Output the [x, y] coordinate of the center of the cell containing the given text.  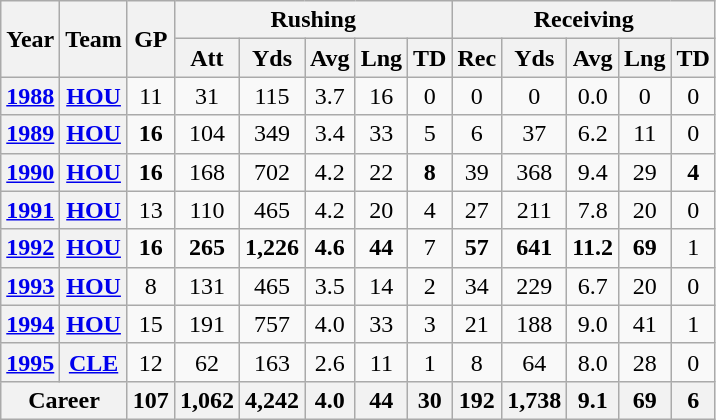
1991 [30, 210]
21 [477, 324]
11.2 [593, 248]
702 [272, 172]
368 [534, 172]
31 [206, 96]
Rec [477, 58]
13 [150, 210]
8.0 [593, 362]
163 [272, 362]
14 [381, 286]
28 [645, 362]
1994 [30, 324]
1,738 [534, 400]
4,242 [272, 400]
1989 [30, 134]
27 [477, 210]
41 [645, 324]
107 [150, 400]
37 [534, 134]
22 [381, 172]
1995 [30, 362]
64 [534, 362]
Team [94, 39]
15 [150, 324]
191 [206, 324]
192 [477, 400]
211 [534, 210]
3.4 [330, 134]
12 [150, 362]
9.0 [593, 324]
1988 [30, 96]
131 [206, 286]
9.4 [593, 172]
1992 [30, 248]
229 [534, 286]
168 [206, 172]
3.5 [330, 286]
0.0 [593, 96]
1,226 [272, 248]
188 [534, 324]
Receiving [584, 20]
62 [206, 362]
115 [272, 96]
4.6 [330, 248]
Career [64, 400]
3 [430, 324]
GP [150, 39]
5 [430, 134]
104 [206, 134]
7 [430, 248]
2.6 [330, 362]
265 [206, 248]
29 [645, 172]
34 [477, 286]
1990 [30, 172]
CLE [94, 362]
110 [206, 210]
6.2 [593, 134]
1993 [30, 286]
7.8 [593, 210]
Year [30, 39]
9.1 [593, 400]
1,062 [206, 400]
39 [477, 172]
57 [477, 248]
641 [534, 248]
757 [272, 324]
Att [206, 58]
349 [272, 134]
3.7 [330, 96]
30 [430, 400]
6.7 [593, 286]
2 [430, 286]
Rushing [313, 20]
